Return the [X, Y] coordinate for the center point of the cell that contains the specified text.  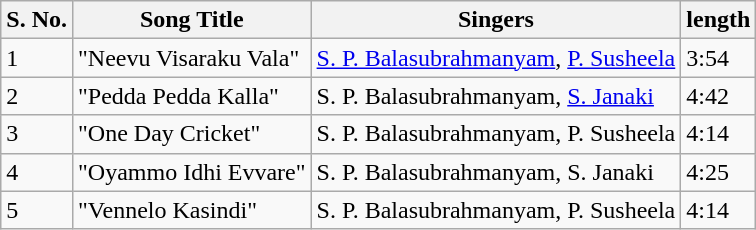
2 [37, 96]
4:25 [718, 172]
Song Title [192, 20]
length [718, 20]
"Pedda Pedda Kalla" [192, 96]
"One Day Cricket" [192, 134]
S. No. [37, 20]
Singers [496, 20]
"Vennelo Kasindi" [192, 210]
4 [37, 172]
1 [37, 58]
"Oyammo Idhi Evvare" [192, 172]
5 [37, 210]
"Neevu Visaraku Vala" [192, 58]
3:54 [718, 58]
3 [37, 134]
4:42 [718, 96]
